Locate the cell with the specified text and output its [X, Y] center coordinate. 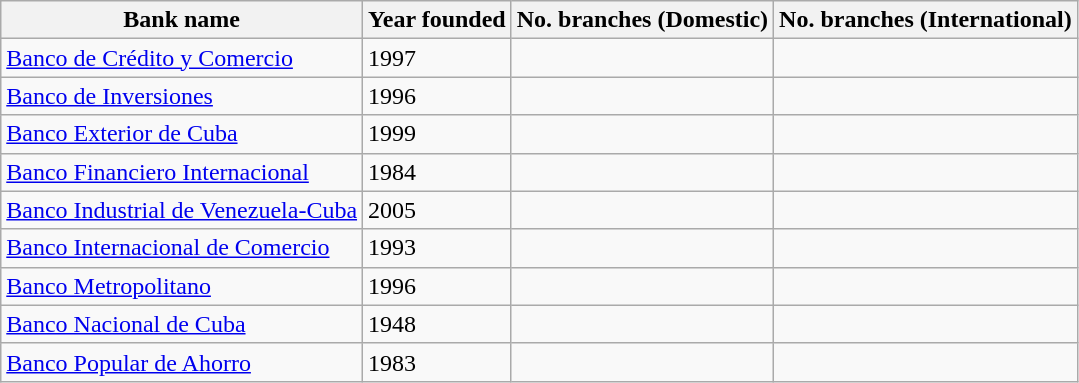
Banco Financiero Internacional [182, 172]
Banco Popular de Ahorro [182, 362]
Bank name [182, 20]
Banco de Inversiones [182, 96]
Banco Internacional de Comercio [182, 248]
1983 [438, 362]
1997 [438, 58]
No. branches (Domestic) [642, 20]
Year founded [438, 20]
1984 [438, 172]
Banco Nacional de Cuba [182, 324]
1948 [438, 324]
Banco Exterior de Cuba [182, 134]
1993 [438, 248]
No. branches (International) [926, 20]
2005 [438, 210]
Banco Industrial de Venezuela-Cuba [182, 210]
Banco de Crédito y Comercio [182, 58]
1999 [438, 134]
Banco Metropolitano [182, 286]
